Capture the cell that displays the provided text and extract its [x, y] central coordinate. 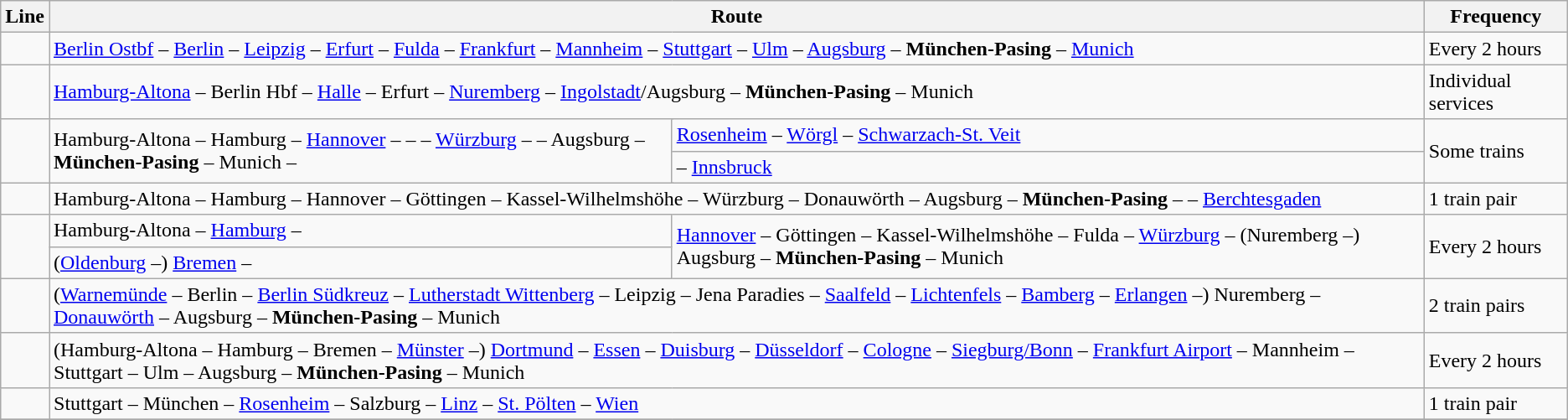
– Innsbruck [1048, 167]
Frequency [1496, 17]
Hamburg-Altona – Hamburg – Hannover – Göttingen – Kassel-Wilhelmshöhe – Würzburg – Donauwörth – Augsburg – München-Pasing – – Berchtesgaden [736, 199]
Individual services [1496, 92]
Hamburg-Altona – Berlin Hbf – Halle – Erfurt – Nuremberg – Ingolstadt/Augsburg – München-Pasing – Munich [736, 92]
Line [25, 17]
Rosenheim – Wörgl – Schwarzach-St. Veit [1048, 135]
2 train pairs [1496, 305]
Stuttgart – München – Rosenheim – Salzburg – Linz – St. Pölten – Wien [736, 403]
Hamburg-Altona – Hamburg – Hannover – – – Würzburg – – Augsburg – München-Pasing – Munich – [360, 151]
Route [736, 17]
Hannover – Göttingen – Kassel-Wilhelmshöhe – Fulda – Würzburg – (Nuremberg –) Augsburg – München-Pasing – Munich [1048, 246]
Berlin Ostbf – Berlin – Leipzig – Erfurt – Fulda – Frankfurt – Mannheim – Stuttgart – Ulm – Augsburg – München-Pasing – Munich [736, 49]
(Oldenburg –) Bremen – [360, 262]
Some trains [1496, 151]
Hamburg-Altona – Hamburg – [360, 231]
